Locate the cell with the specified text and output its [x, y] center coordinate. 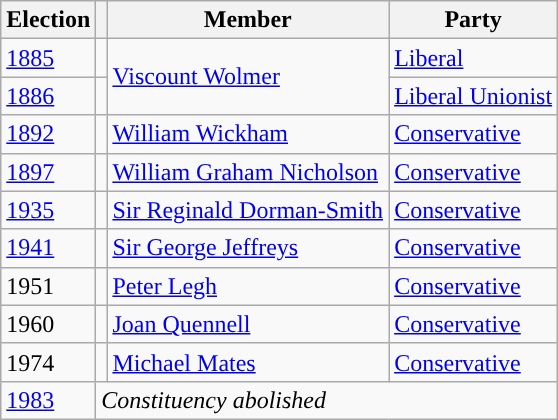
Joan Quennell [248, 324]
Michael Mates [248, 362]
Constituency abolished [327, 400]
1935 [48, 210]
Party [474, 20]
Peter Legh [248, 286]
1885 [48, 58]
Viscount Wolmer [248, 77]
William Wickham [248, 134]
Sir Reginald Dorman-Smith [248, 210]
1897 [48, 172]
1960 [48, 324]
1892 [48, 134]
Election [48, 20]
1941 [48, 248]
1951 [48, 286]
1886 [48, 96]
Sir George Jeffreys [248, 248]
Liberal [474, 58]
1983 [48, 400]
Liberal Unionist [474, 96]
Member [248, 20]
William Graham Nicholson [248, 172]
1974 [48, 362]
